Extract the [x, y] coordinate from the center of the cell holding the provided text.  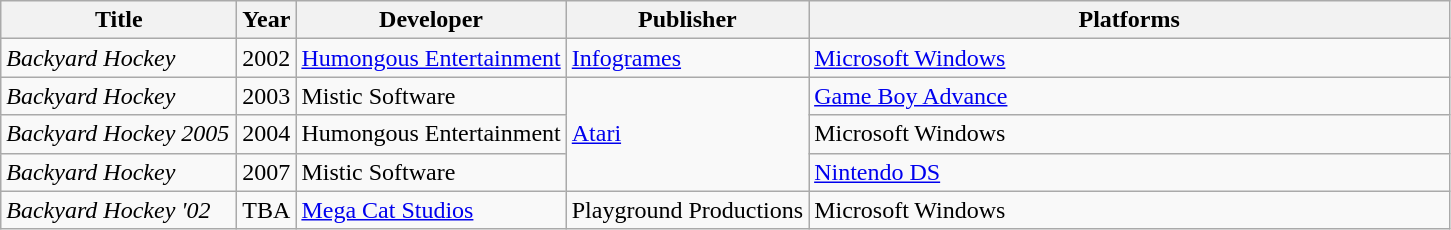
Publisher [687, 20]
Platforms [1130, 20]
Title [119, 20]
Nintendo DS [1130, 172]
Developer [431, 20]
2003 [266, 96]
Year [266, 20]
Backyard Hockey '02 [119, 210]
Backyard Hockey 2005 [119, 134]
2004 [266, 134]
Playground Productions [687, 210]
2002 [266, 58]
Game Boy Advance [1130, 96]
Infogrames [687, 58]
2007 [266, 172]
Mega Cat Studios [431, 210]
TBA [266, 210]
Atari [687, 134]
